Return the (X, Y) coordinate for the center point of the cell that contains the specified text.  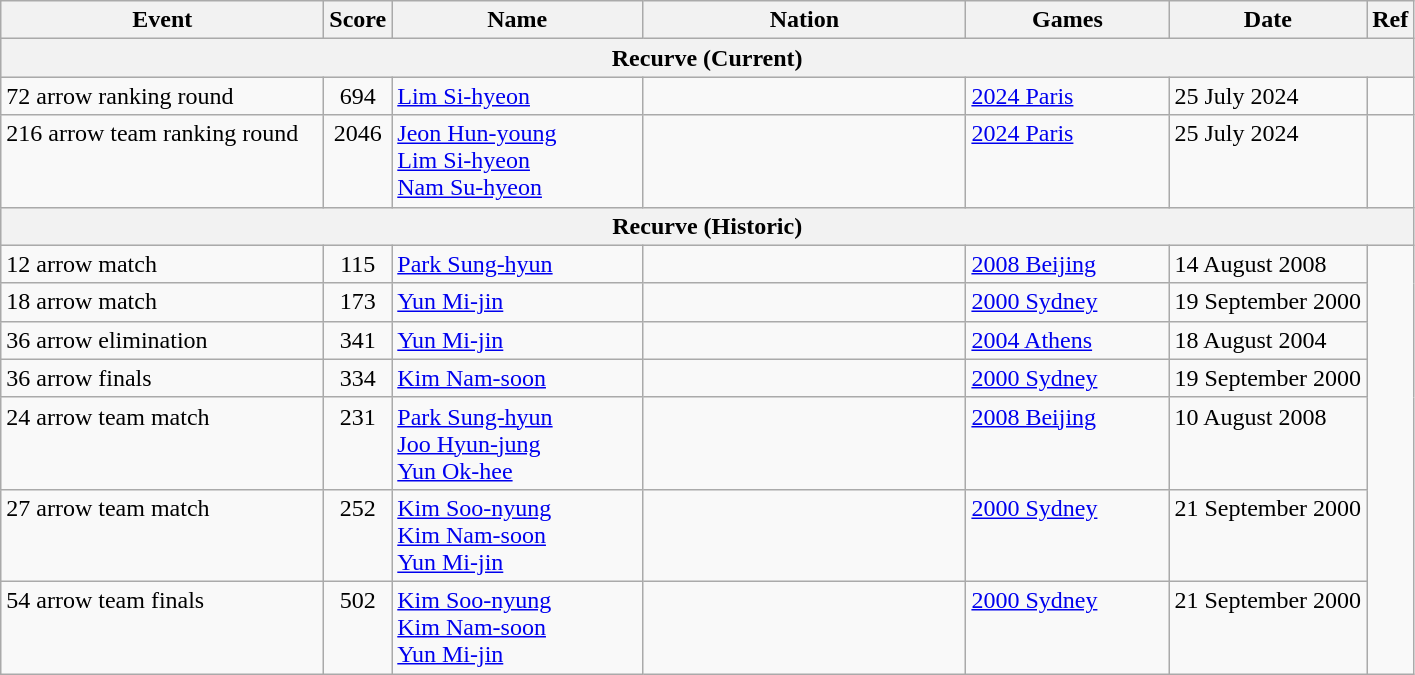
18 arrow match (162, 302)
694 (358, 96)
10 August 2008 (1268, 443)
173 (358, 302)
252 (358, 535)
27 arrow team match (162, 535)
Jeon Hun-youngLim Si-hyeonNam Su-hyeon (518, 161)
Kim Nam-soon (518, 378)
Park Sung-hyunJoo Hyun-jungYun Ok-hee (518, 443)
Recurve (Historic) (708, 226)
18 August 2004 (1268, 340)
Park Sung-hyun (518, 264)
2004 Athens (1068, 340)
Date (1268, 20)
502 (358, 627)
Games (1068, 20)
Score (358, 20)
Event (162, 20)
115 (358, 264)
231 (358, 443)
72 arrow ranking round (162, 96)
Recurve (Current) (708, 58)
2046 (358, 161)
36 arrow finals (162, 378)
341 (358, 340)
216 arrow team ranking round (162, 161)
334 (358, 378)
Name (518, 20)
14 August 2008 (1268, 264)
Ref (1390, 20)
Lim Si-hyeon (518, 96)
Nation (804, 20)
36 arrow elimination (162, 340)
12 arrow match (162, 264)
24 arrow team match (162, 443)
54 arrow team finals (162, 627)
